Scan for the cell matching the given text and deliver its (x, y) coordinate at center. 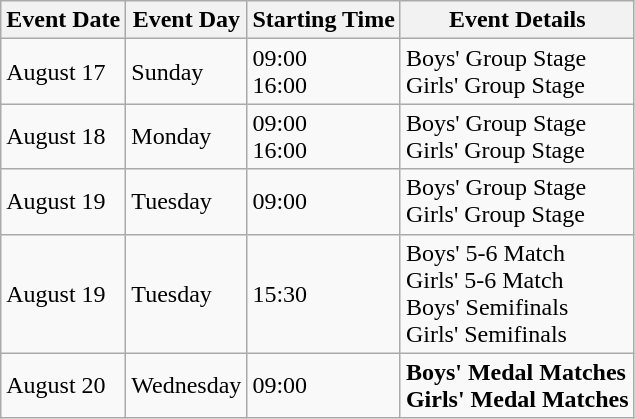
Boys' Medal MatchesGirls' Medal Matches (517, 386)
Event Details (517, 20)
Wednesday (186, 386)
August 20 (64, 386)
August 18 (64, 136)
Event Date (64, 20)
Boys' 5-6 MatchGirls' 5-6 MatchBoys' SemifinalsGirls' Semifinals (517, 294)
Sunday (186, 72)
Event Day (186, 20)
Monday (186, 136)
August 17 (64, 72)
15:30 (324, 294)
Starting Time (324, 20)
